Search for the cell housing the specified text and yield its [x, y] center coordinate. 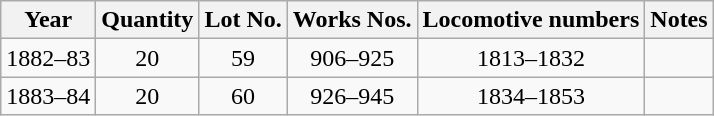
Locomotive numbers [531, 20]
Lot No. [243, 20]
1882–83 [48, 58]
1834–1853 [531, 96]
Works Nos. [352, 20]
1813–1832 [531, 58]
Notes [679, 20]
1883–84 [48, 96]
59 [243, 58]
926–945 [352, 96]
906–925 [352, 58]
Year [48, 20]
Quantity [148, 20]
60 [243, 96]
